Extract the [X, Y] coordinate from the center of the cell holding the provided text.  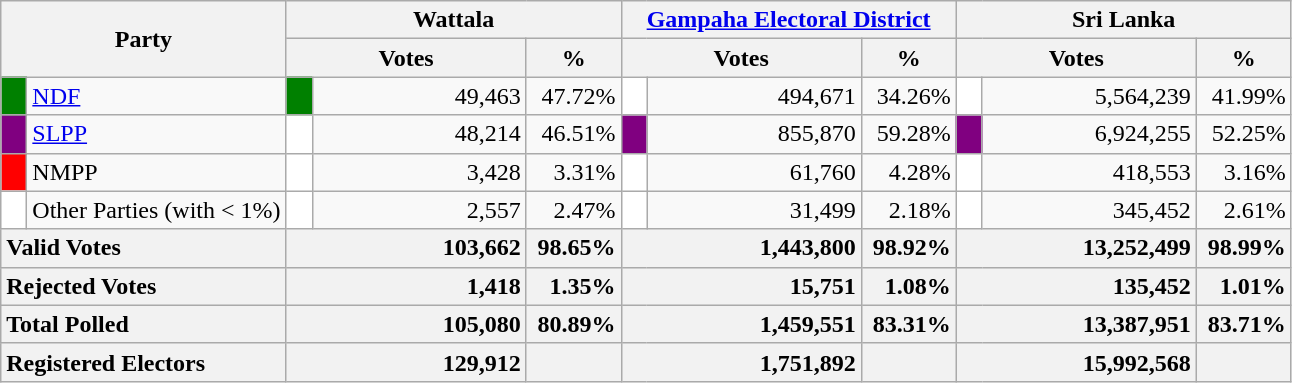
80.89% [574, 324]
15,992,568 [1076, 362]
Gampaha Electoral District [788, 20]
1.35% [574, 286]
Rejected Votes [144, 286]
494,671 [754, 96]
48,214 [419, 134]
1,459,551 [741, 324]
SLPP [156, 134]
1.01% [1244, 286]
47.72% [574, 96]
Party [144, 39]
98.99% [1244, 248]
1,443,800 [741, 248]
83.31% [908, 324]
98.65% [574, 248]
31,499 [754, 210]
345,452 [1089, 210]
855,870 [754, 134]
5,564,239 [1089, 96]
61,760 [754, 172]
3.31% [574, 172]
2.18% [908, 210]
105,080 [406, 324]
15,751 [741, 286]
2.61% [1244, 210]
129,912 [406, 362]
Registered Electors [144, 362]
4.28% [908, 172]
103,662 [406, 248]
13,252,499 [1076, 248]
2,557 [419, 210]
Valid Votes [144, 248]
98.92% [908, 248]
34.26% [908, 96]
3.16% [1244, 172]
49,463 [419, 96]
41.99% [1244, 96]
NMPP [156, 172]
1.08% [908, 286]
Wattala [454, 20]
46.51% [574, 134]
52.25% [1244, 134]
6,924,255 [1089, 134]
Total Polled [144, 324]
418,553 [1089, 172]
13,387,951 [1076, 324]
3,428 [419, 172]
Sri Lanka [1124, 20]
Other Parties (with < 1%) [156, 210]
1,418 [406, 286]
83.71% [1244, 324]
59.28% [908, 134]
1,751,892 [741, 362]
NDF [156, 96]
2.47% [574, 210]
135,452 [1076, 286]
